Provide the [X, Y] coordinate of the cell's center where the given text is located.  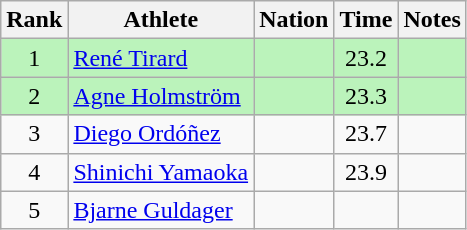
Diego Ordóñez [161, 134]
3 [34, 134]
Rank [34, 20]
Nation [294, 20]
Athlete [161, 20]
René Tirard [161, 58]
4 [34, 172]
Time [366, 20]
23.9 [366, 172]
Shinichi Yamaoka [161, 172]
Notes [432, 20]
Bjarne Guldager [161, 210]
1 [34, 58]
23.2 [366, 58]
23.3 [366, 96]
2 [34, 96]
23.7 [366, 134]
Agne Holmström [161, 96]
5 [34, 210]
